Scan for the cell matching the given text and deliver its (X, Y) coordinate at center. 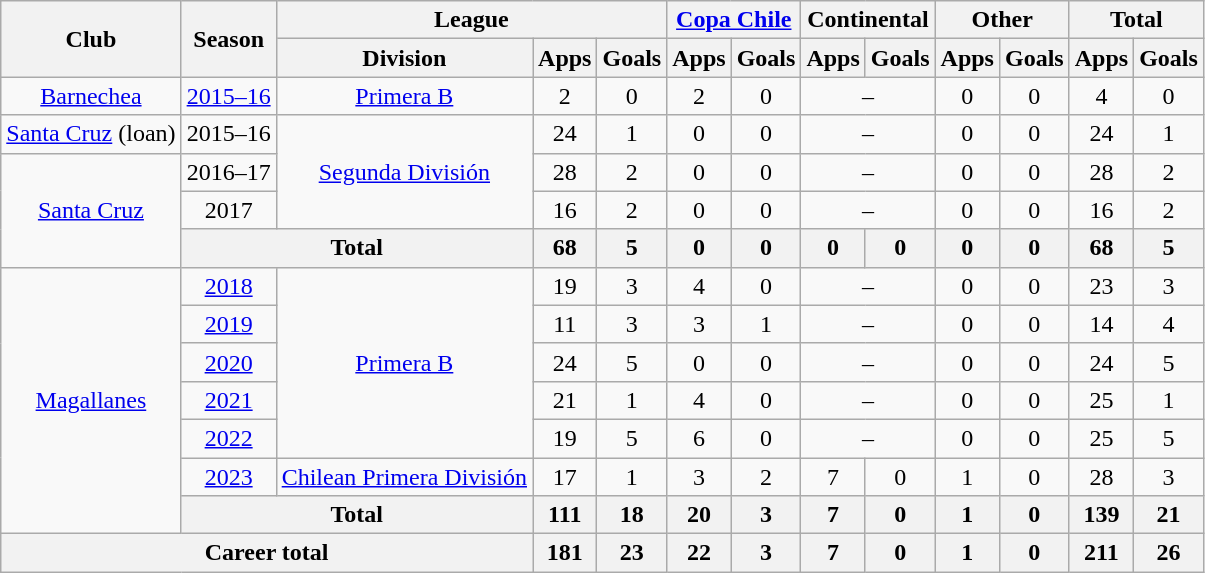
Segunda División (404, 172)
Club (91, 39)
2018 (228, 286)
2023 (228, 477)
Career total (267, 553)
6 (699, 438)
20 (699, 515)
18 (632, 515)
League (472, 20)
181 (565, 553)
11 (565, 324)
111 (565, 515)
Barnechea (91, 96)
2017 (228, 210)
Season (228, 39)
26 (1169, 553)
Other (1002, 20)
22 (699, 553)
2019 (228, 324)
Magallanes (91, 400)
14 (1101, 324)
2020 (228, 362)
Santa Cruz (91, 210)
2021 (228, 400)
Chilean Primera División (404, 477)
2022 (228, 438)
Continental (868, 20)
Division (404, 58)
17 (565, 477)
Santa Cruz (loan) (91, 134)
2016–17 (228, 172)
211 (1101, 553)
139 (1101, 515)
Copa Chile (734, 20)
